Scan for the cell matching the given text and deliver its [X, Y] coordinate at center. 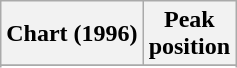
Peakposition [189, 34]
Chart (1996) [72, 34]
